Find where the given text appears and provide that cell's center as (X, Y) coordinate. 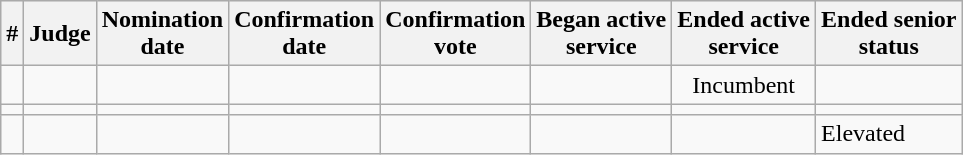
Confirmationdate (304, 34)
# (12, 34)
Elevated (889, 134)
Ended activeservice (744, 34)
Incumbent (744, 85)
Ended seniorstatus (889, 34)
Nominationdate (162, 34)
Confirmationvote (456, 34)
Began activeservice (602, 34)
Judge (60, 34)
